Detect which cell encompasses the target text, then output its [x, y] center coordinate. 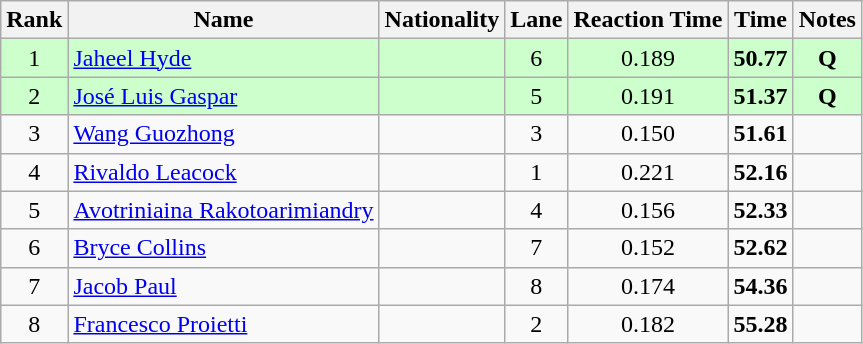
Francesco Proietti [224, 324]
0.156 [648, 210]
52.16 [760, 172]
Notes [827, 20]
0.150 [648, 134]
0.221 [648, 172]
50.77 [760, 58]
José Luis Gaspar [224, 96]
52.62 [760, 248]
Reaction Time [648, 20]
52.33 [760, 210]
Rivaldo Leacock [224, 172]
54.36 [760, 286]
Lane [536, 20]
Time [760, 20]
Name [224, 20]
Nationality [442, 20]
0.182 [648, 324]
Avotriniaina Rakotoarimiandry [224, 210]
Jaheel Hyde [224, 58]
0.174 [648, 286]
51.61 [760, 134]
Bryce Collins [224, 248]
Rank [34, 20]
0.191 [648, 96]
55.28 [760, 324]
Jacob Paul [224, 286]
0.152 [648, 248]
51.37 [760, 96]
0.189 [648, 58]
Wang Guozhong [224, 134]
